Locate the cell with the specified text and output its [x, y] center coordinate. 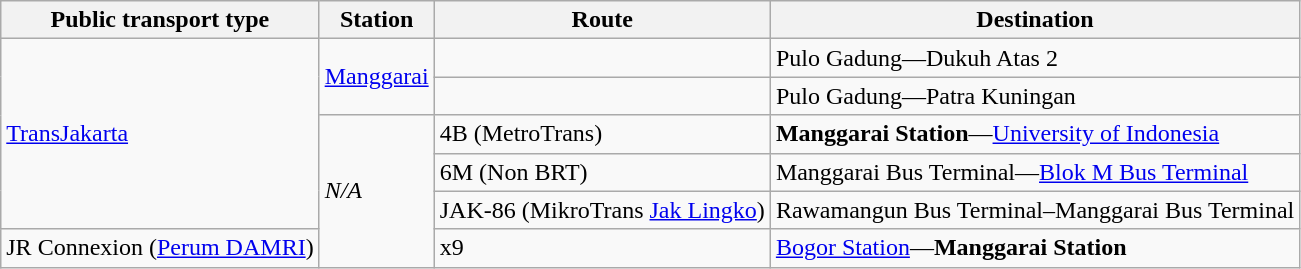
TransJakarta [160, 134]
Pulo Gadung—Patra Kuningan [1034, 96]
Manggarai [376, 77]
Pulo Gadung—Dukuh Atas 2 [1034, 58]
Route [602, 20]
Bogor Station—Manggarai Station [1034, 248]
Manggarai Station—University of Indonesia [1034, 134]
JR Connexion (Perum DAMRI) [160, 248]
Manggarai Bus Terminal—Blok M Bus Terminal [1034, 172]
Rawamangun Bus Terminal–Manggarai Bus Terminal [1034, 210]
JAK-86 (MikroTrans Jak Lingko) [602, 210]
Public transport type [160, 20]
N/A [376, 191]
6M (Non BRT) [602, 172]
Station [376, 20]
x9 [602, 248]
4B (MetroTrans) [602, 134]
Destination [1034, 20]
